Pinpoint the cell where the given text exists, returning its (X, Y) midpoint coordinate. 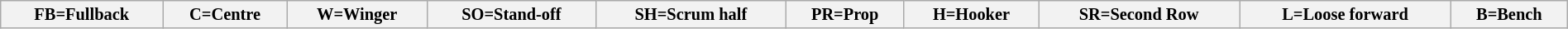
SR=Second Row (1140, 14)
FB=Fullback (82, 14)
H=Hooker (971, 14)
SH=Scrum half (691, 14)
C=Centre (225, 14)
W=Winger (357, 14)
L=Loose forward (1346, 14)
SO=Stand-off (511, 14)
B=Bench (1508, 14)
PR=Prop (845, 14)
